Extract the [X, Y] coordinate from the center of the cell holding the provided text.  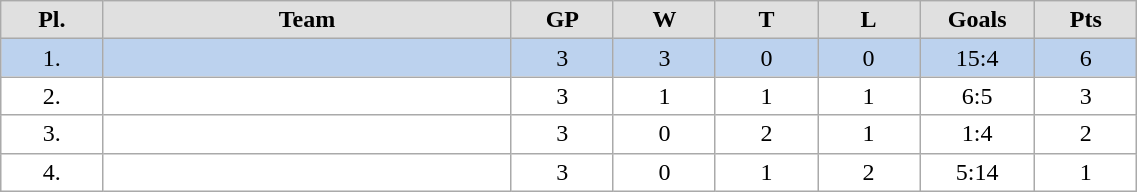
1:4 [978, 134]
4. [52, 172]
2. [52, 96]
Pts [1086, 20]
GP [562, 20]
5:14 [978, 172]
15:4 [978, 58]
L [869, 20]
6 [1086, 58]
T [766, 20]
3. [52, 134]
Pl. [52, 20]
1. [52, 58]
W [664, 20]
Goals [978, 20]
Team [307, 20]
6:5 [978, 96]
